Identify which cell holds the provided text, then report its [X, Y] central coordinate. 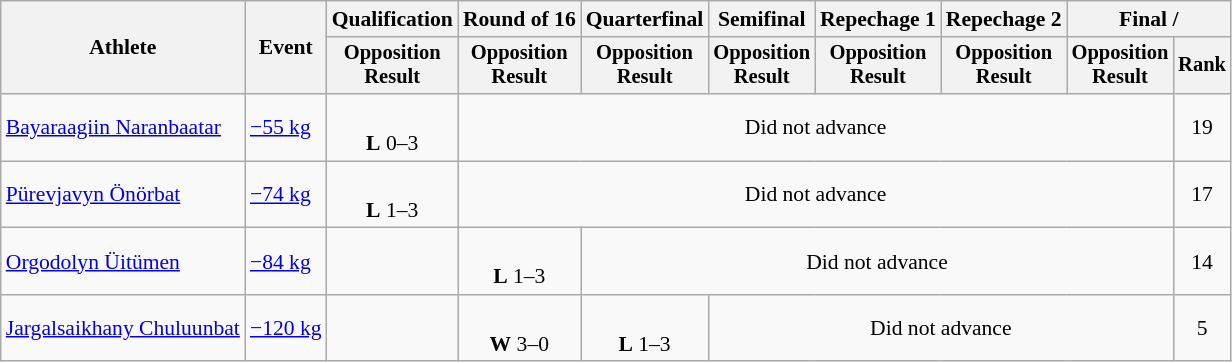
Bayaraagiin Naranbaatar [123, 128]
−84 kg [286, 262]
14 [1202, 262]
Athlete [123, 48]
Quarterfinal [645, 19]
−74 kg [286, 194]
Jargalsaikhany Chuluunbat [123, 328]
Repechage 2 [1004, 19]
−55 kg [286, 128]
19 [1202, 128]
−120 kg [286, 328]
Orgodolyn Üitümen [123, 262]
Final / [1149, 19]
Round of 16 [520, 19]
Semifinal [762, 19]
Pürevjavyn Önörbat [123, 194]
Rank [1202, 66]
L 0–3 [392, 128]
Event [286, 48]
5 [1202, 328]
17 [1202, 194]
W 3–0 [520, 328]
Repechage 1 [878, 19]
Qualification [392, 19]
